Locate the cell with the specified text and output its [x, y] center coordinate. 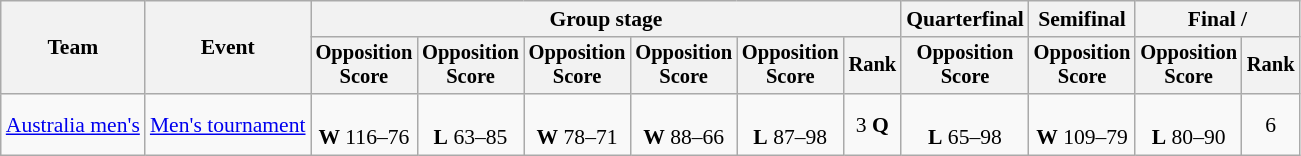
L 63–85 [470, 124]
Final / [1217, 19]
Group stage [606, 19]
6 [1271, 124]
Quarterfinal [965, 19]
W 88–66 [684, 124]
Team [73, 48]
W 116–76 [364, 124]
3 Q [873, 124]
Event [228, 48]
Australia men's [73, 124]
L 65–98 [965, 124]
L 87–98 [790, 124]
L 80–90 [1188, 124]
W 78–71 [578, 124]
Men's tournament [228, 124]
Semifinal [1082, 19]
W 109–79 [1082, 124]
